Output the (X, Y) coordinate of the center of the cell containing the given text.  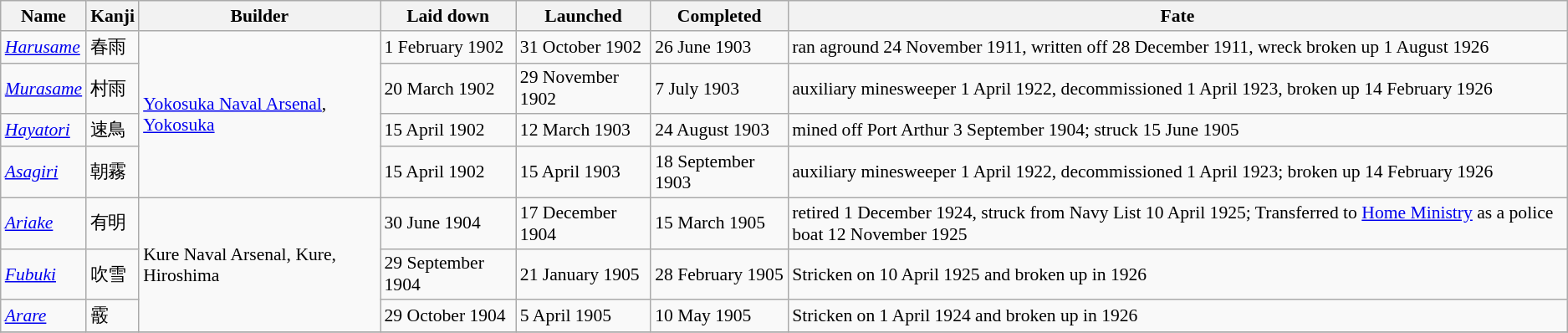
霰 (112, 316)
auxiliary minesweeper 1 April 1922, decommissioned 1 April 1923, broken up 14 February 1926 (1177, 89)
Name (43, 16)
retired 1 December 1924, struck from Navy List 10 April 1925; Transferred to Home Ministry as a police boat 12 November 1925 (1177, 223)
29 November 1902 (584, 89)
Stricken on 1 April 1924 and broken up in 1926 (1177, 316)
20 March 1902 (447, 89)
Laid down (447, 16)
12 March 1903 (584, 131)
31 October 1902 (584, 47)
21 January 1905 (584, 274)
Asagiri (43, 172)
5 April 1905 (584, 316)
1 February 1902 (447, 47)
7 July 1903 (719, 89)
24 August 1903 (719, 131)
村雨 (112, 89)
Stricken on 10 April 1925 and broken up in 1926 (1177, 274)
Launched (584, 16)
Fate (1177, 16)
春雨 (112, 47)
18 September 1903 (719, 172)
29 September 1904 (447, 274)
Yokosuka Naval Arsenal, Yokosuka (259, 115)
Harusame (43, 47)
15 March 1905 (719, 223)
mined off Port Arthur 3 September 1904; struck 15 June 1905 (1177, 131)
auxiliary minesweeper 1 April 1922, decommissioned 1 April 1923; broken up 14 February 1926 (1177, 172)
有明 (112, 223)
ran aground 24 November 1911, written off 28 December 1911, wreck broken up 1 August 1926 (1177, 47)
26 June 1903 (719, 47)
Kure Naval Arsenal, Kure, Hiroshima (259, 264)
速鳥 (112, 131)
29 October 1904 (447, 316)
30 June 1904 (447, 223)
Ariake (43, 223)
28 February 1905 (719, 274)
朝霧 (112, 172)
Builder (259, 16)
Completed (719, 16)
Hayatori (43, 131)
Murasame (43, 89)
吹雪 (112, 274)
17 December 1904 (584, 223)
10 May 1905 (719, 316)
Kanji (112, 16)
Arare (43, 316)
Fubuki (43, 274)
15 April 1903 (584, 172)
